Identify which cell holds the provided text, then report its (X, Y) central coordinate. 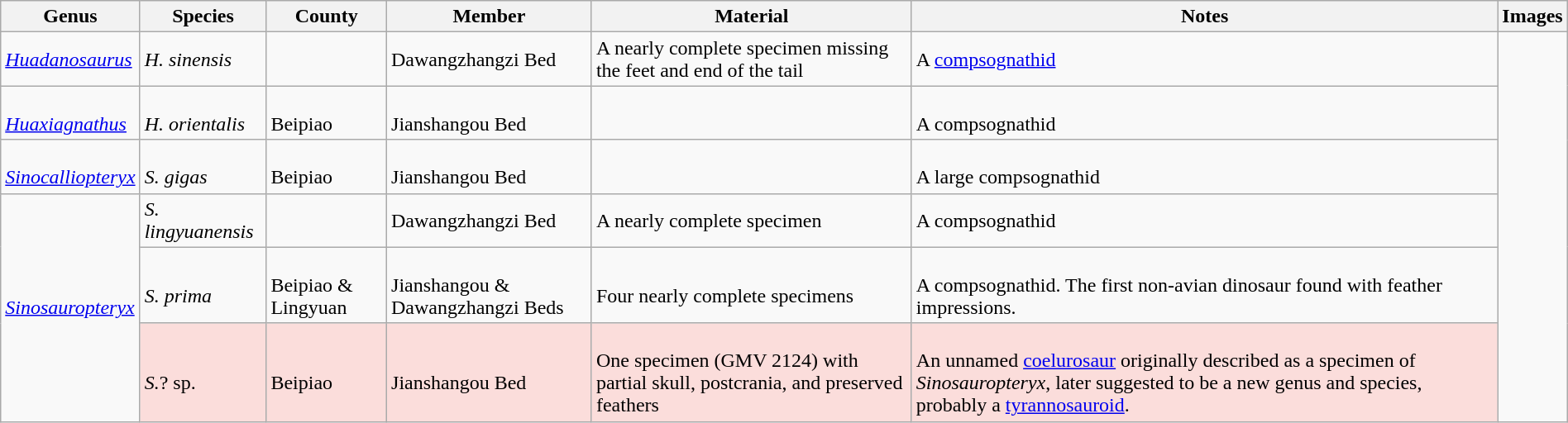
Genus (70, 17)
A nearly complete specimen (751, 220)
Images (1532, 17)
County (327, 17)
A nearly complete specimen missing the feet and end of the tail (751, 59)
S. prima (203, 285)
S.? sp. (203, 372)
S. lingyuanensis (203, 220)
Material (751, 17)
Huadanosaurus (70, 59)
Notes (1204, 17)
Sinocalliopteryx (70, 167)
Beipiao & Lingyuan (327, 285)
Four nearly complete specimens (751, 285)
H. orientalis (203, 112)
A compsognathid. The first non-avian dinosaur found with feather impressions. (1204, 285)
Species (203, 17)
A large compsognathid (1204, 167)
Sinosauropteryx (70, 307)
Member (490, 17)
Jianshangou & Dawangzhangzi Beds (490, 285)
S. gigas (203, 167)
H. sinensis (203, 59)
Huaxiagnathus (70, 112)
One specimen (GMV 2124) with partial skull, postcrania, and preserved feathers (751, 372)
